Output the [x, y] coordinate of the center of the cell containing the given text.  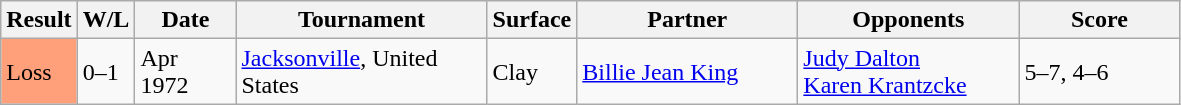
5–7, 4–6 [1100, 72]
Result [39, 20]
Partner [688, 20]
Surface [532, 20]
Clay [532, 72]
Tournament [362, 20]
0–1 [106, 72]
Date [186, 20]
Apr 1972 [186, 72]
Loss [39, 72]
Billie Jean King [688, 72]
Score [1100, 20]
Opponents [908, 20]
Jacksonville, United States [362, 72]
Judy Dalton Karen Krantzcke [908, 72]
W/L [106, 20]
